Return the [x, y] coordinate for the center point of the cell that contains the specified text.  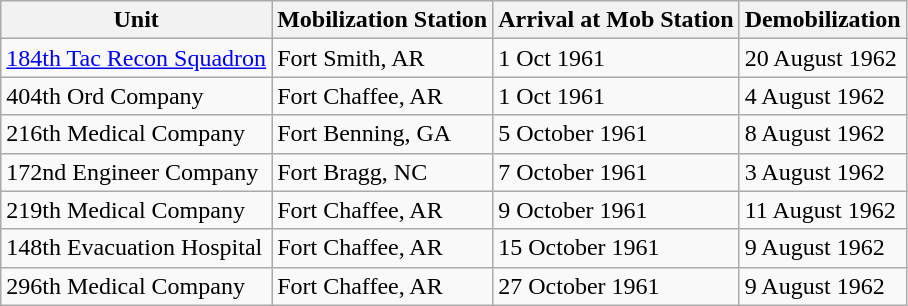
20 August 1962 [822, 58]
7 October 1961 [616, 172]
Demobilization [822, 20]
15 October 1961 [616, 248]
3 August 1962 [822, 172]
Mobilization Station [382, 20]
8 August 1962 [822, 134]
Fort Bragg, NC [382, 172]
4 August 1962 [822, 96]
184th Tac Recon Squadron [136, 58]
Arrival at Mob Station [616, 20]
Fort Smith, AR [382, 58]
404th Ord Company [136, 96]
27 October 1961 [616, 286]
296th Medical Company [136, 286]
Fort Benning, GA [382, 134]
Unit [136, 20]
9 October 1961 [616, 210]
5 October 1961 [616, 134]
148th Evacuation Hospital [136, 248]
216th Medical Company [136, 134]
11 August 1962 [822, 210]
219th Medical Company [136, 210]
172nd Engineer Company [136, 172]
